From the cell containing the given text, extract its center point as (X, Y) coordinate. 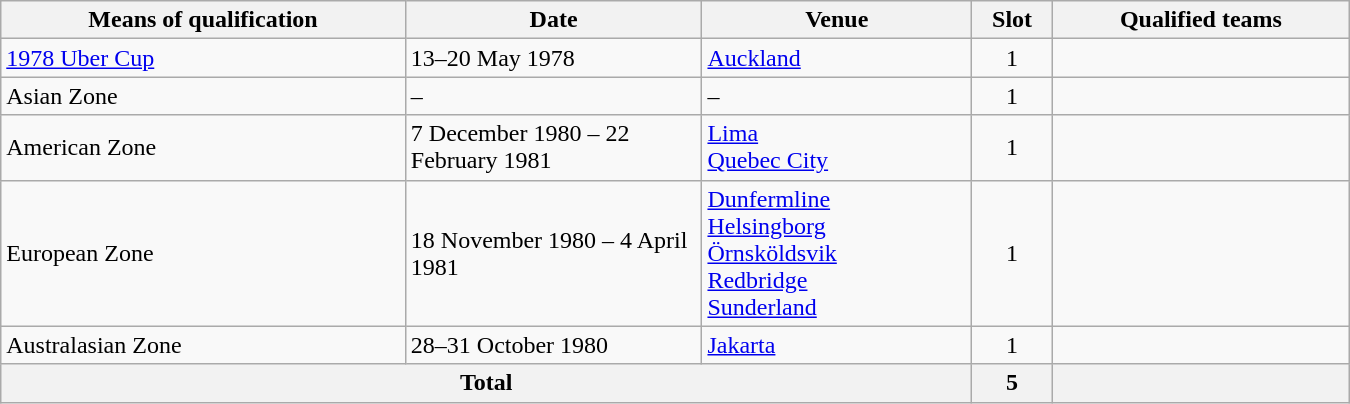
Australasian Zone (204, 345)
Auckland (837, 58)
American Zone (204, 148)
European Zone (204, 253)
1978 Uber Cup (204, 58)
5 (1012, 383)
18 November 1980 – 4 April 1981 (554, 253)
13–20 May 1978 (554, 58)
Slot (1012, 20)
Date (554, 20)
Asian Zone (204, 96)
LimaQuebec City (837, 148)
Venue (837, 20)
Jakarta (837, 345)
28–31 October 1980 (554, 345)
Means of qualification (204, 20)
DunfermlineHelsingborgÖrnsköldsvikRedbridgeSunderland (837, 253)
Qualified teams (1202, 20)
Total (486, 383)
7 December 1980 – 22 February 1981 (554, 148)
